Search for the cell housing the specified text and yield its [X, Y] center coordinate. 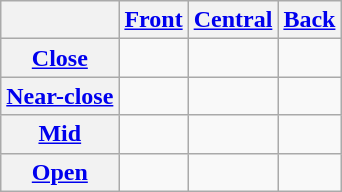
Open [60, 172]
Central [233, 20]
Front [154, 20]
Mid [60, 134]
Close [60, 58]
Back [310, 20]
Near-close [60, 96]
